Locate the cell with the specified text and output its (X, Y) center coordinate. 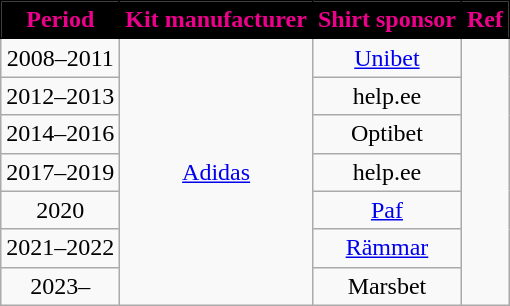
Optibet (386, 134)
Shirt sponsor (386, 20)
2023– (60, 286)
Paf (386, 210)
Rämmar (386, 248)
Marsbet (386, 286)
Kit manufacturer (216, 20)
Ref (486, 20)
2014–2016 (60, 134)
Unibet (386, 58)
2017–2019 (60, 172)
Adidas (216, 172)
2012–2013 (60, 96)
Period (60, 20)
2021–2022 (60, 248)
2008–2011 (60, 58)
2020 (60, 210)
